Detect which cell encompasses the target text, then output its (x, y) center coordinate. 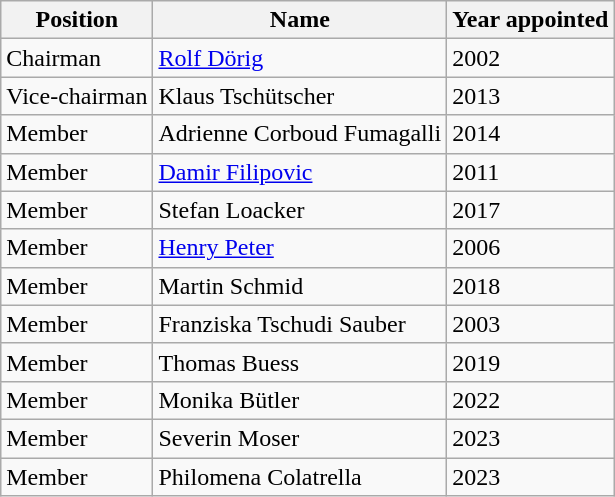
2019 (530, 362)
Position (77, 20)
Name (300, 20)
2003 (530, 324)
2006 (530, 248)
2022 (530, 400)
Klaus Tschütscher (300, 96)
Adrienne Corboud Fumagalli (300, 134)
Year appointed (530, 20)
Henry Peter (300, 248)
Martin Schmid (300, 286)
Philomena Colatrella (300, 477)
Monika Bütler (300, 400)
Stefan Loacker (300, 210)
2014 (530, 134)
2017 (530, 210)
2018 (530, 286)
Vice-chairman (77, 96)
2002 (530, 58)
2013 (530, 96)
Severin Moser (300, 438)
Rolf Dörig (300, 58)
Franziska Tschudi Sauber (300, 324)
Chairman (77, 58)
Thomas Buess (300, 362)
Damir Filipovic (300, 172)
2011 (530, 172)
